Identify which cell holds the provided text, then report its (x, y) central coordinate. 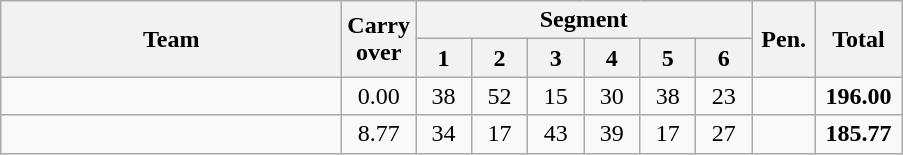
2 (500, 58)
27 (724, 134)
39 (612, 134)
6 (724, 58)
185.77 (858, 134)
23 (724, 96)
5 (668, 58)
0.00 (379, 96)
3 (556, 58)
43 (556, 134)
Carry over (379, 39)
Segment (584, 20)
8.77 (379, 134)
Total (858, 39)
Team (172, 39)
52 (500, 96)
196.00 (858, 96)
4 (612, 58)
Pen. (784, 39)
30 (612, 96)
34 (444, 134)
1 (444, 58)
15 (556, 96)
